Capture the cell that displays the provided text and extract its [x, y] central coordinate. 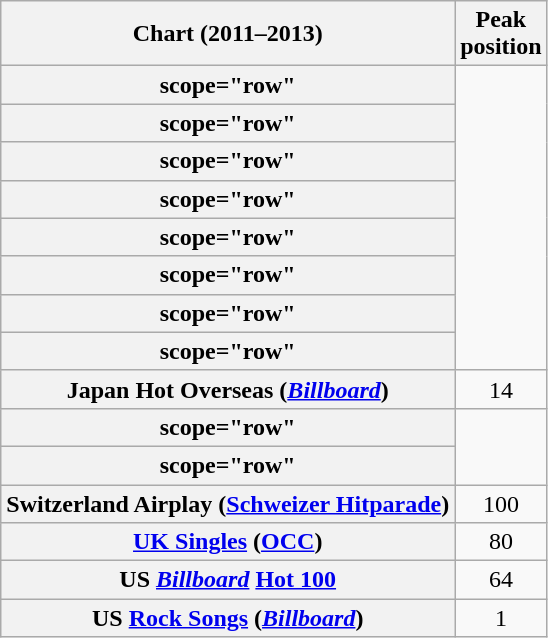
Japan Hot Overseas (Billboard) [228, 389]
Chart (2011–2013) [228, 34]
1 [501, 618]
Switzerland Airplay (Schweizer Hitparade) [228, 503]
Peakposition [501, 34]
64 [501, 580]
US Billboard Hot 100 [228, 580]
US Rock Songs (Billboard) [228, 618]
UK Singles (OCC) [228, 542]
80 [501, 542]
14 [501, 389]
100 [501, 503]
